Scan for the cell matching the given text and deliver its [x, y] coordinate at center. 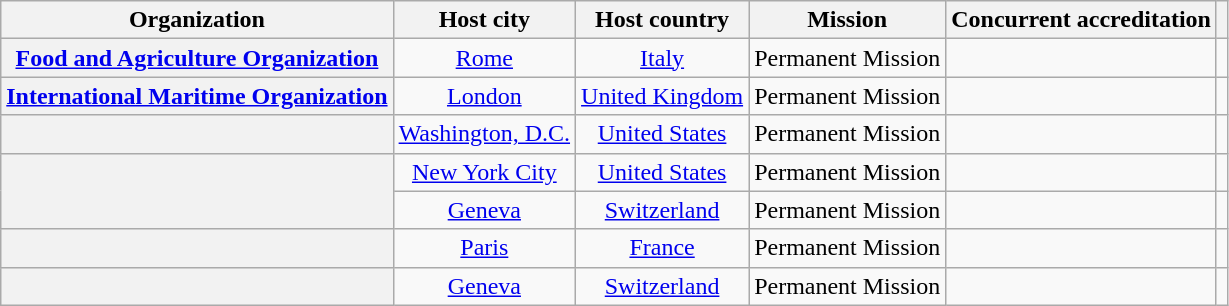
Concurrent accreditation [1082, 20]
Food and Agriculture Organization [197, 58]
Mission [848, 20]
United Kingdom [662, 96]
Washington, D.C. [484, 134]
Paris [484, 248]
Rome [484, 58]
Organization [197, 20]
Host country [662, 20]
New York City [484, 172]
International Maritime Organization [197, 96]
Host city [484, 20]
France [662, 248]
London [484, 96]
Italy [662, 58]
